From the cell containing the given text, extract its center point as [x, y] coordinate. 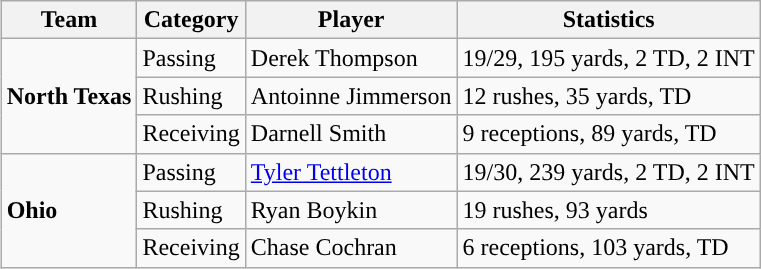
Darnell Smith [351, 134]
Player [351, 20]
9 receptions, 89 yards, TD [608, 134]
19/30, 239 yards, 2 TD, 2 INT [608, 172]
12 rushes, 35 yards, TD [608, 96]
Statistics [608, 20]
19 rushes, 93 yards [608, 210]
Team [69, 20]
Antoinne Jimmerson [351, 96]
Chase Cochran [351, 248]
Ohio [69, 210]
Category [191, 20]
Derek Thompson [351, 58]
North Texas [69, 96]
Tyler Tettleton [351, 172]
Ryan Boykin [351, 210]
6 receptions, 103 yards, TD [608, 248]
19/29, 195 yards, 2 TD, 2 INT [608, 58]
